From the cell containing the given text, extract its center point as (x, y) coordinate. 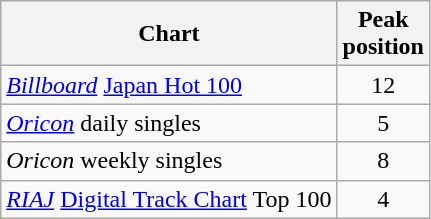
Oricon weekly singles (169, 161)
Billboard Japan Hot 100 (169, 85)
5 (383, 123)
Chart (169, 34)
8 (383, 161)
RIAJ Digital Track Chart Top 100 (169, 199)
Oricon daily singles (169, 123)
4 (383, 199)
12 (383, 85)
Peakposition (383, 34)
